Return the (x, y) coordinate for the center point of the cell that contains the specified text.  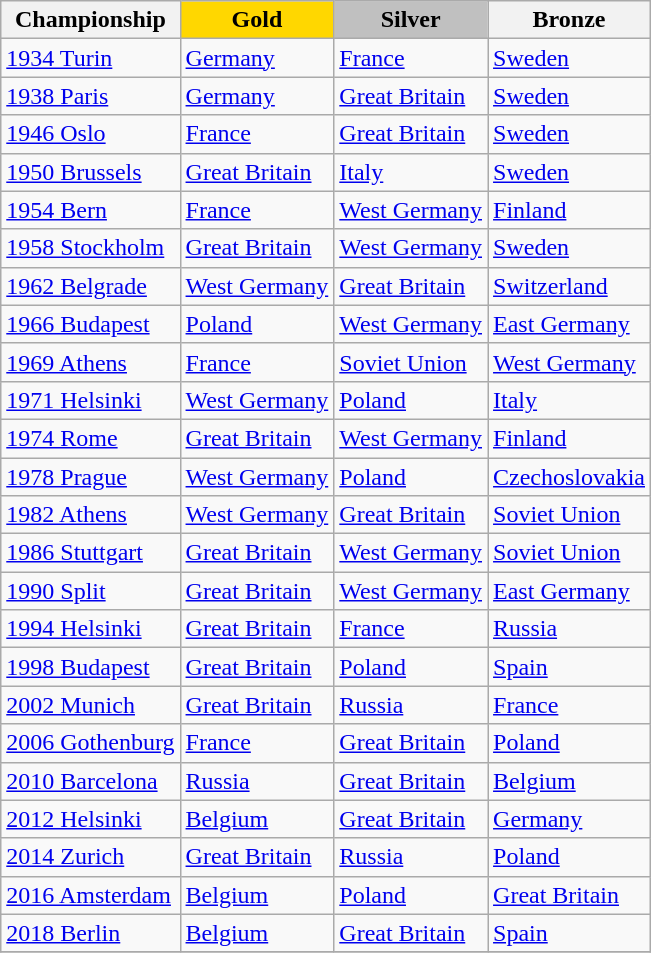
2012 Helsinki (90, 819)
1969 Athens (90, 362)
2002 Munich (90, 705)
1950 Brussels (90, 172)
1986 Stuttgart (90, 553)
1962 Belgrade (90, 286)
1982 Athens (90, 515)
1994 Helsinki (90, 629)
1958 Stockholm (90, 248)
Silver (411, 20)
Bronze (570, 20)
2016 Amsterdam (90, 895)
1938 Paris (90, 96)
2006 Gothenburg (90, 743)
1990 Split (90, 591)
1934 Turin (90, 58)
1971 Helsinki (90, 400)
1946 Oslo (90, 134)
Gold (257, 20)
2010 Barcelona (90, 781)
2014 Zurich (90, 857)
Championship (90, 20)
2018 Berlin (90, 933)
Czechoslovakia (570, 477)
1954 Bern (90, 210)
1974 Rome (90, 438)
Switzerland (570, 286)
1998 Budapest (90, 667)
1966 Budapest (90, 324)
1978 Prague (90, 477)
